For the text-containing cell, return its midpoint in [X, Y] coordinate format. 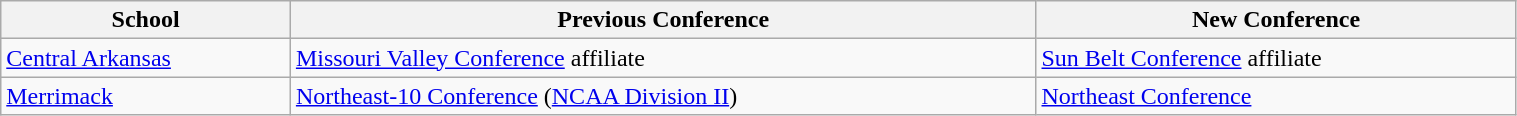
Missouri Valley Conference affiliate [663, 58]
New Conference [1276, 20]
Merrimack [146, 96]
Northeast-10 Conference (NCAA Division II) [663, 96]
Central Arkansas [146, 58]
Northeast Conference [1276, 96]
School [146, 20]
Sun Belt Conference affiliate [1276, 58]
Previous Conference [663, 20]
